Return [X, Y] of the center of cell containing provided text 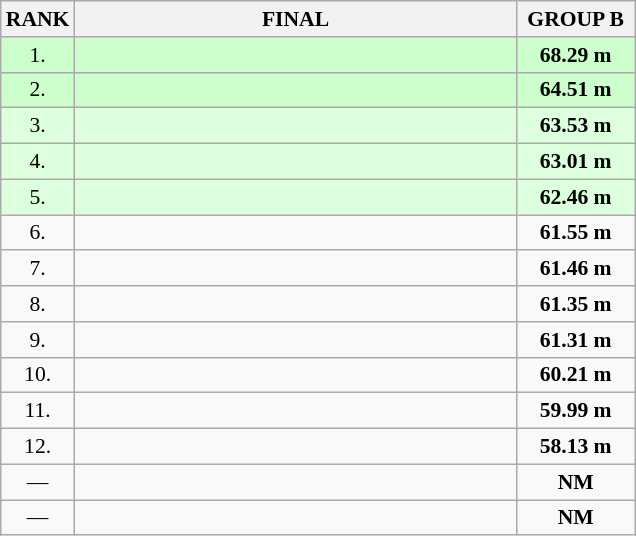
61.31 m [576, 340]
63.53 m [576, 126]
4. [38, 162]
7. [38, 269]
62.46 m [576, 197]
61.35 m [576, 304]
RANK [38, 19]
58.13 m [576, 447]
61.55 m [576, 233]
60.21 m [576, 375]
1. [38, 55]
3. [38, 126]
68.29 m [576, 55]
59.99 m [576, 411]
9. [38, 340]
FINAL [295, 19]
64.51 m [576, 90]
8. [38, 304]
63.01 m [576, 162]
5. [38, 197]
12. [38, 447]
10. [38, 375]
GROUP B [576, 19]
11. [38, 411]
61.46 m [576, 269]
2. [38, 90]
6. [38, 233]
